Determine the (X, Y) coordinate at the center of the cell enclosing the given text.  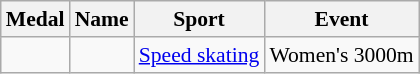
Sport (200, 19)
Medal (36, 19)
Name (102, 19)
Event (341, 19)
Women's 3000m (341, 55)
Speed skating (200, 55)
